Provide the (X, Y) coordinate of the cell's center where the given text is located.  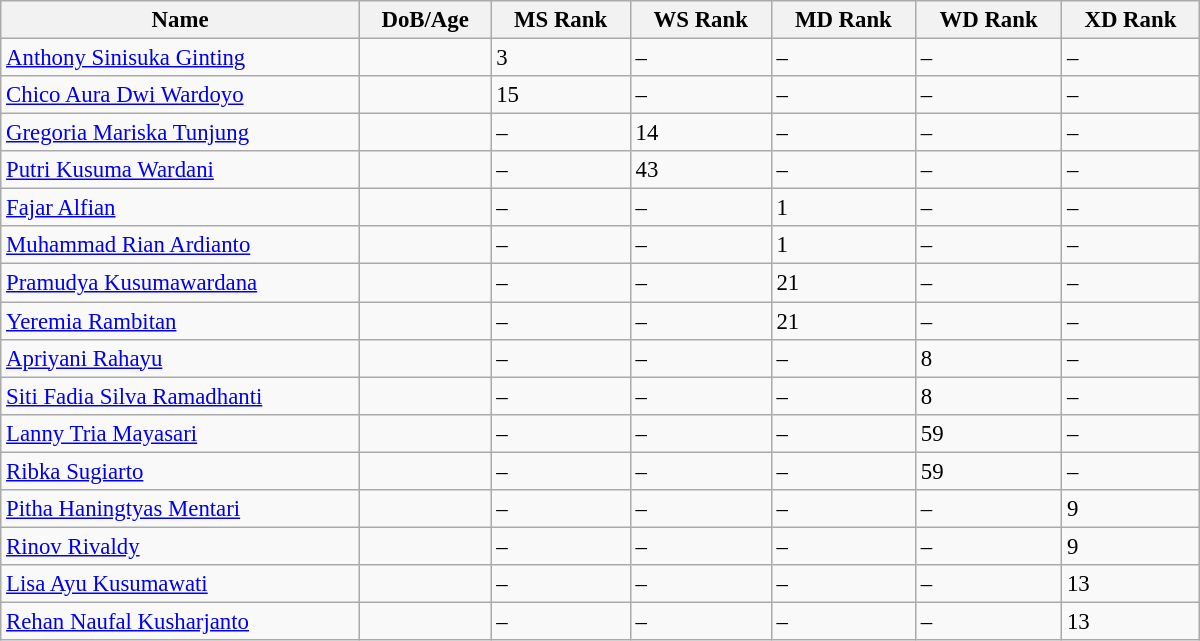
Name (180, 20)
Ribka Sugiarto (180, 471)
Lanny Tria Mayasari (180, 433)
Muhammad Rian Ardianto (180, 245)
Apriyani Rahayu (180, 358)
Yeremia Rambitan (180, 321)
Rehan Naufal Kusharjanto (180, 621)
Siti Fadia Silva Ramadhanti (180, 396)
MD Rank (843, 20)
14 (700, 133)
Chico Aura Dwi Wardoyo (180, 95)
Gregoria Mariska Tunjung (180, 133)
3 (560, 58)
DoB/Age (425, 20)
Fajar Alfian (180, 208)
15 (560, 95)
Anthony Sinisuka Ginting (180, 58)
Putri Kusuma Wardani (180, 170)
Pramudya Kusumawardana (180, 283)
Lisa Ayu Kusumawati (180, 584)
WD Rank (989, 20)
WS Rank (700, 20)
XD Rank (1131, 20)
43 (700, 170)
Rinov Rivaldy (180, 546)
MS Rank (560, 20)
Pitha Haningtyas Mentari (180, 509)
